Locate the cell with the specified text and output its (X, Y) center coordinate. 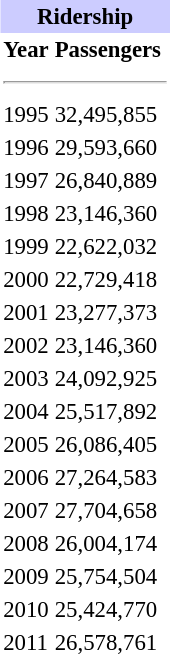
Ridership (85, 16)
25,517,892 (108, 412)
27,704,658 (108, 510)
2002 (26, 346)
24,092,925 (108, 378)
2009 (26, 576)
23,277,373 (108, 312)
2003 (26, 378)
2000 (26, 280)
2007 (26, 510)
26,840,889 (108, 180)
1997 (26, 180)
26,086,405 (108, 444)
25,754,504 (108, 576)
32,495,855 (108, 114)
1998 (26, 214)
2004 (26, 412)
2008 (26, 544)
Year (26, 50)
1995 (26, 114)
2006 (26, 478)
1999 (26, 246)
27,264,583 (108, 478)
2010 (26, 610)
29,593,660 (108, 148)
22,622,032 (108, 246)
25,424,770 (108, 610)
1996 (26, 148)
2001 (26, 312)
26,004,174 (108, 544)
2005 (26, 444)
22,729,418 (108, 280)
Passengers (108, 50)
